Pinpoint the cell where the given text exists, returning its [x, y] midpoint coordinate. 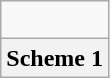
Scheme 1 [55, 58]
